Extract the (x, y) coordinate from the center of the cell holding the provided text.  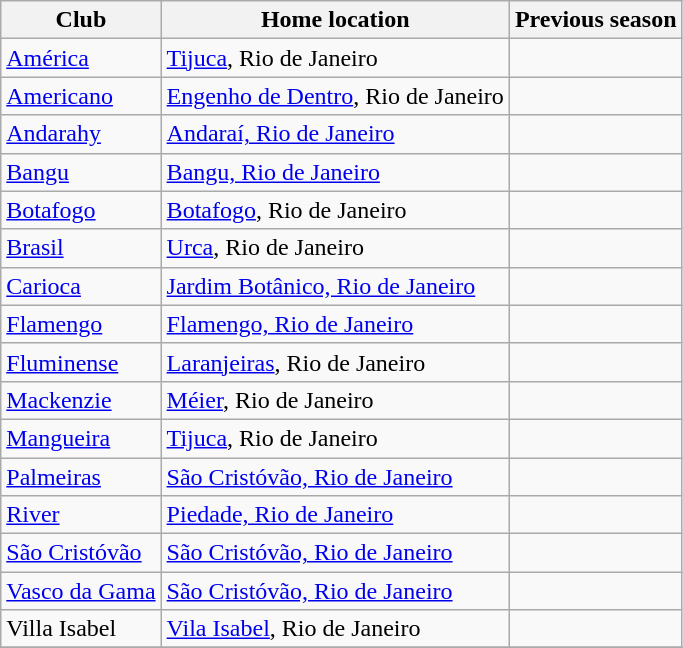
Piedade, Rio de Janeiro (335, 515)
Urca, Rio de Janeiro (335, 248)
Americano (81, 96)
Bangu, Rio de Janeiro (335, 172)
Méier, Rio de Janeiro (335, 400)
Vasco da Gama (81, 591)
Flamengo, Rio de Janeiro (335, 324)
Brasil (81, 248)
Flamengo (81, 324)
São Cristóvão (81, 553)
América (81, 58)
Mackenzie (81, 400)
Club (81, 20)
Andarahy (81, 134)
Palmeiras (81, 477)
River (81, 515)
Home location (335, 20)
Botafogo, Rio de Janeiro (335, 210)
Previous season (596, 20)
Carioca (81, 286)
Vila Isabel, Rio de Janeiro (335, 629)
Engenho de Dentro, Rio de Janeiro (335, 96)
Mangueira (81, 438)
Botafogo (81, 210)
Laranjeiras, Rio de Janeiro (335, 362)
Fluminense (81, 362)
Bangu (81, 172)
Villa Isabel (81, 629)
Andaraí, Rio de Janeiro (335, 134)
Jardim Botânico, Rio de Janeiro (335, 286)
